Find where the given text appears and provide that cell's center as [x, y] coordinate. 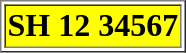
SH 12 34567 [92, 26]
